Determine the (X, Y) coordinate at the center of the cell enclosing the given text.  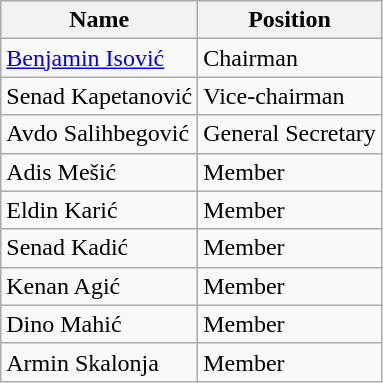
Kenan Agić (100, 286)
Name (100, 20)
Avdo Salihbegović (100, 134)
Adis Mešić (100, 172)
Dino Mahić (100, 324)
Position (290, 20)
Chairman (290, 58)
General Secretary (290, 134)
Senad Kapetanović (100, 96)
Senad Kadić (100, 248)
Benjamin Isović (100, 58)
Vice-chairman (290, 96)
Eldin Karić (100, 210)
Armin Skalonja (100, 362)
